Pinpoint the cell where the given text exists, returning its [X, Y] midpoint coordinate. 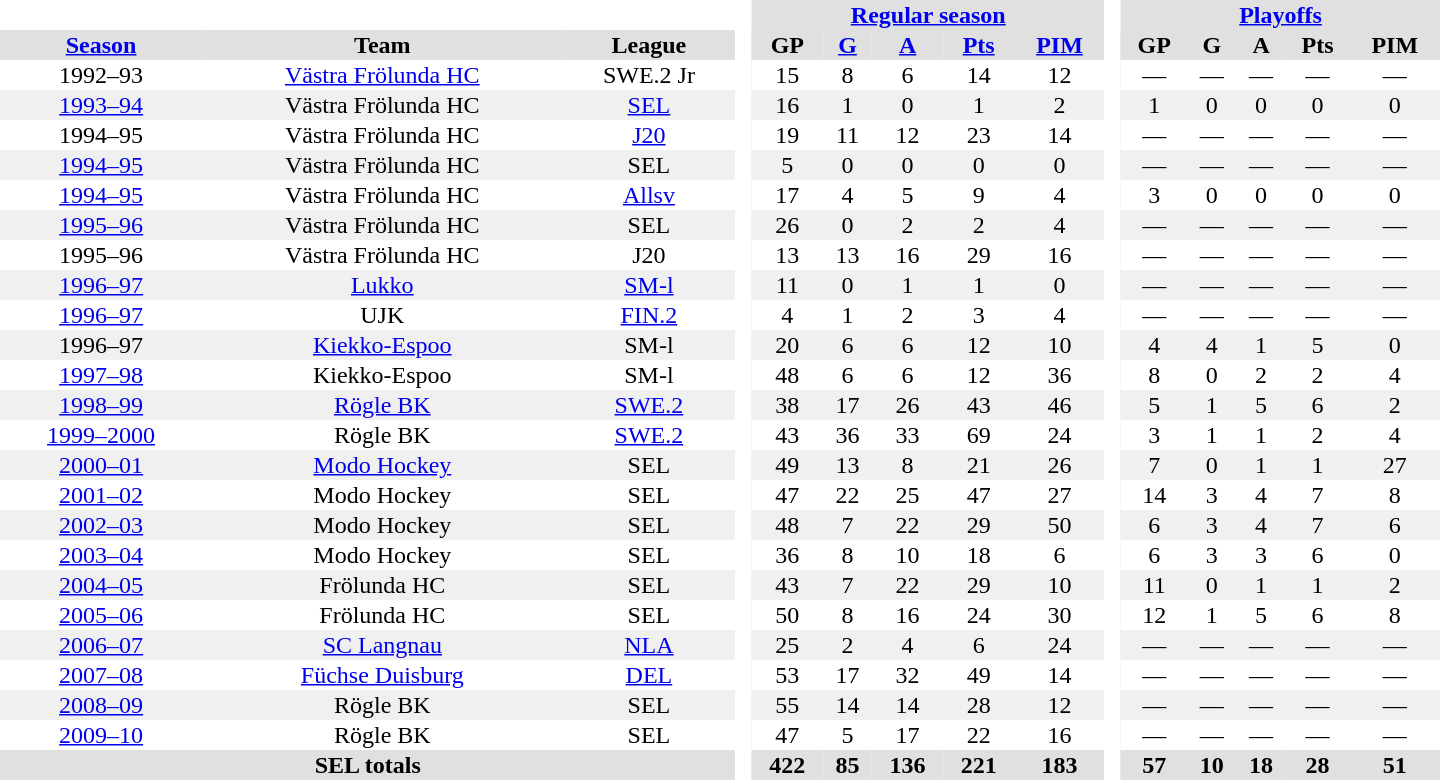
2006–07 [101, 645]
55 [788, 705]
32 [908, 675]
1993–94 [101, 105]
SC Langnau [382, 645]
Regular season [928, 15]
1999–2000 [101, 435]
57 [1154, 765]
183 [1059, 765]
51 [1394, 765]
League [648, 45]
DEL [648, 675]
Playoffs [1280, 15]
2004–05 [101, 585]
1992–93 [101, 75]
21 [978, 465]
30 [1059, 615]
422 [788, 765]
2009–10 [101, 735]
15 [788, 75]
9 [978, 195]
69 [978, 435]
20 [788, 345]
221 [978, 765]
2002–03 [101, 525]
UJK [382, 315]
2005–06 [101, 615]
19 [788, 135]
1997–98 [101, 375]
85 [848, 765]
Season [101, 45]
FIN.2 [648, 315]
Lukko [382, 285]
136 [908, 765]
23 [978, 135]
2003–04 [101, 555]
Allsv [648, 195]
Team [382, 45]
2000–01 [101, 465]
SEL totals [368, 765]
2001–02 [101, 495]
38 [788, 405]
46 [1059, 405]
2008–09 [101, 705]
SWE.2 Jr [648, 75]
33 [908, 435]
2007–08 [101, 675]
Füchse Duisburg [382, 675]
53 [788, 675]
NLA [648, 645]
1998–99 [101, 405]
